Return the (X, Y) coordinate for the center point of the cell that contains the specified text.  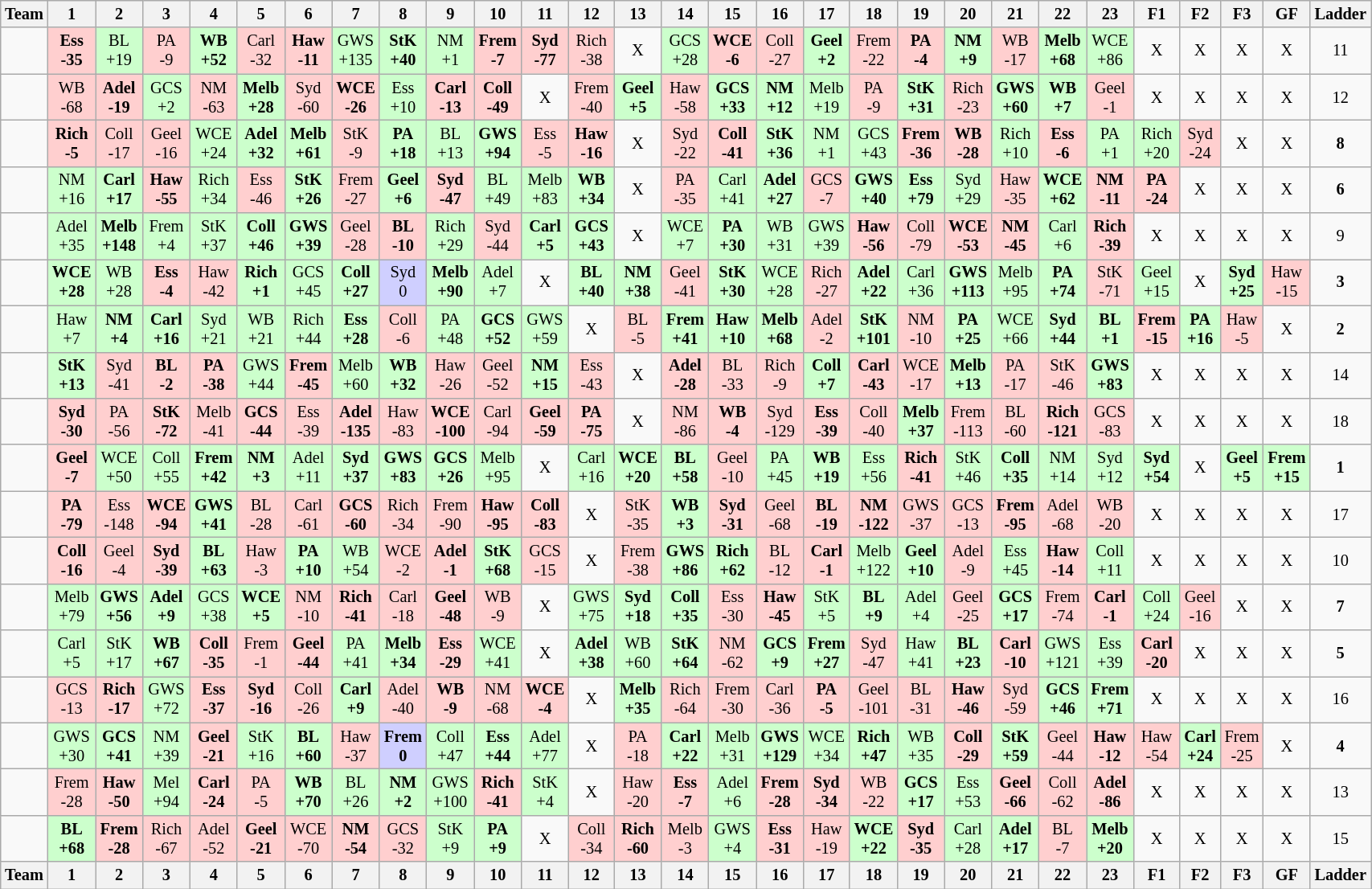
WB+70 (308, 792)
Haw-54 (1157, 746)
PA-24 (1157, 190)
Rich+34 (214, 190)
Ess-7 (685, 792)
Mel+94 (166, 792)
Carl-20 (1157, 653)
Ess+39 (1110, 653)
Ess-5 (545, 143)
Syd-59 (1015, 699)
GCS+41 (119, 746)
NM-68 (498, 699)
Syd-44 (498, 236)
WCE+41 (498, 653)
Coll-6 (403, 329)
BL+26 (355, 792)
Frem-1 (260, 653)
Frem-40 (592, 97)
NM+14 (1063, 468)
GWS+59 (545, 329)
WCE+66 (1015, 329)
StK-35 (638, 514)
Syd-41 (119, 375)
Haw+10 (733, 329)
Ess-29 (450, 653)
Geel-4 (119, 560)
Coll-41 (733, 143)
Syd-129 (780, 421)
Frem-15 (1157, 329)
StK-71 (1110, 282)
Haw-58 (685, 97)
Adel-19 (119, 97)
GWS+41 (214, 514)
Carl+9 (355, 699)
NM+3 (260, 468)
GWS+44 (260, 375)
NM+15 (545, 375)
Adel+77 (545, 746)
Ess-30 (733, 607)
Syd+12 (1110, 468)
WCE-2 (403, 560)
WB+67 (166, 653)
BL-7 (1063, 838)
Coll-83 (545, 514)
Frem-25 (1242, 746)
Rich-27 (826, 282)
WCE-4 (545, 699)
Adel+7 (498, 282)
PA-75 (592, 421)
GWS+86 (685, 560)
Haw+41 (921, 653)
Haw-56 (873, 236)
Carl+6 (1063, 236)
Syd-77 (545, 51)
GCS+46 (1063, 699)
Rich-64 (685, 699)
Syd+37 (355, 468)
Coll-26 (308, 699)
Haw-37 (355, 746)
Ess-46 (260, 190)
Geel+6 (403, 190)
Syd0 (403, 282)
WB+32 (403, 375)
Carl+41 (733, 190)
WCE-94 (166, 514)
PA-18 (638, 746)
Rich-23 (968, 97)
Frem-38 (638, 560)
NM+2 (403, 792)
StK+101 (873, 329)
Carl+22 (685, 746)
WB+31 (780, 236)
Coll-16 (71, 560)
NM-63 (214, 97)
GCS-60 (355, 514)
Haw-16 (592, 143)
NM-86 (685, 421)
PA-56 (119, 421)
WB+28 (119, 282)
Carl-36 (780, 699)
GWS+4 (733, 838)
Adel-68 (1063, 514)
Geel+2 (826, 51)
Haw-42 (214, 282)
Ess-43 (592, 375)
Adel-2 (826, 329)
Ess-148 (119, 514)
NM-54 (355, 838)
BL-10 (403, 236)
PA+25 (968, 329)
Ess+53 (968, 792)
Carl-10 (1015, 653)
Coll+47 (450, 746)
Adel+35 (71, 236)
Melb+37 (921, 421)
Haw-26 (450, 375)
Rich+62 (733, 560)
PA-35 (685, 190)
Haw-20 (638, 792)
BL+13 (450, 143)
Syd-30 (71, 421)
WCE+5 (260, 607)
Coll-29 (968, 746)
BL+63 (214, 560)
Syd+44 (1063, 329)
Melb+83 (545, 190)
Geel-41 (685, 282)
Rich-60 (638, 838)
Carl+28 (968, 838)
Melb+19 (826, 97)
Frem-90 (450, 514)
WB-4 (733, 421)
Carl+17 (119, 190)
Syd-24 (1200, 143)
Rich-17 (119, 699)
Adel-135 (355, 421)
Carl-24 (214, 792)
GWS+75 (592, 607)
GWS+121 (1063, 653)
BL-33 (733, 375)
Coll-49 (498, 97)
Rich+20 (1157, 143)
GWS+60 (1015, 97)
NM+39 (166, 746)
StK+16 (260, 746)
StK+68 (498, 560)
PA-38 (214, 375)
Syd-31 (733, 514)
BL+60 (308, 746)
Ess+56 (873, 468)
Syd-34 (826, 792)
BL-60 (1015, 421)
WCE-6 (733, 51)
BL+49 (498, 190)
Carl+24 (1200, 746)
Melb+79 (71, 607)
PA+18 (403, 143)
GWS+56 (119, 607)
Frem-27 (355, 190)
StK-72 (166, 421)
WB+7 (1063, 97)
Rich+10 (1015, 143)
Geel-59 (545, 421)
Syd+29 (968, 190)
GWS+113 (968, 282)
Coll-40 (873, 421)
Geel-101 (873, 699)
WCE-100 (450, 421)
Carl-94 (498, 421)
Coll-17 (119, 143)
WCE+62 (1063, 190)
PA+9 (498, 838)
Adel+6 (733, 792)
WCE+7 (685, 236)
Coll+46 (260, 236)
Haw-35 (1015, 190)
Adel+22 (873, 282)
GWS+94 (498, 143)
Syd-16 (260, 699)
Coll+27 (355, 282)
Rich-121 (1063, 421)
WB+35 (921, 746)
Frem-30 (733, 699)
PA+74 (1063, 282)
Rich-38 (592, 51)
Melb+35 (638, 699)
Melb+31 (733, 746)
Ess-6 (1063, 143)
Haw-11 (308, 51)
PA-4 (921, 51)
StK+31 (921, 97)
Geel-68 (780, 514)
Haw-12 (1110, 746)
Rich-67 (166, 838)
Adel+17 (1015, 838)
Adel-86 (1110, 792)
Carl-32 (260, 51)
Ess+44 (498, 746)
GWS+129 (780, 746)
Frem+27 (826, 653)
PA+30 (733, 236)
Haw-5 (1242, 329)
Melb-3 (685, 838)
NM+12 (780, 97)
Haw-14 (1063, 560)
GCS+45 (308, 282)
StK+5 (826, 607)
Syd-35 (921, 838)
GCS-44 (260, 421)
Rich+47 (873, 746)
PA-17 (1015, 375)
WCE+86 (1110, 51)
BL+19 (119, 51)
StK+9 (450, 838)
WB-17 (1015, 51)
Haw-83 (403, 421)
Syd-39 (166, 560)
NM+4 (119, 329)
Coll+55 (166, 468)
PA+16 (1200, 329)
Melb-41 (214, 421)
GWS+135 (355, 51)
GCS-32 (403, 838)
WCE-26 (355, 97)
Ess+28 (355, 329)
WCE-53 (968, 236)
BL+68 (71, 838)
Haw-46 (968, 699)
GCS+26 (450, 468)
Frem+15 (1287, 468)
Geel-66 (1015, 792)
BL+23 (968, 653)
NM-62 (733, 653)
Rich-9 (780, 375)
NM-11 (1110, 190)
Adel-40 (403, 699)
PA+45 (780, 468)
Rich+29 (450, 236)
Frem-113 (968, 421)
BL+58 (685, 468)
Melb+90 (450, 282)
Frem-45 (308, 375)
NM+9 (968, 51)
StK+13 (71, 375)
WB+54 (355, 560)
PA+48 (450, 329)
BL-31 (921, 699)
GWS+100 (450, 792)
StK+4 (545, 792)
WB+52 (214, 51)
Rich-34 (403, 514)
WCE+50 (119, 468)
PA-79 (71, 514)
Ess-31 (780, 838)
StK+17 (119, 653)
BL-19 (826, 514)
Adel+32 (260, 143)
Syd+18 (638, 607)
Melb+122 (873, 560)
StK+26 (308, 190)
BL-28 (260, 514)
PA+10 (308, 560)
StK+37 (214, 236)
BL+9 (873, 607)
WB-22 (873, 792)
StK+64 (685, 653)
WB+21 (260, 329)
Melb+148 (119, 236)
Adel+27 (780, 190)
StK-46 (1063, 375)
GWS+72 (166, 699)
GCS+28 (685, 51)
Adel-9 (968, 560)
Frem-74 (1063, 607)
Geel-1 (1110, 97)
WB+60 (638, 653)
Adel-28 (685, 375)
Rich-5 (71, 143)
Geel+10 (921, 560)
WCE+34 (826, 746)
Coll-34 (592, 838)
Ess+10 (403, 97)
Coll-79 (921, 236)
Geel+15 (1157, 282)
NM+38 (638, 282)
Melb+20 (1110, 838)
WB+19 (826, 468)
Ess+45 (1015, 560)
Adel+11 (308, 468)
StK+59 (1015, 746)
PA+1 (1110, 143)
WCE+20 (638, 468)
GWS+40 (873, 190)
GWS-37 (921, 514)
BL-2 (166, 375)
Ess-35 (71, 51)
Frem0 (403, 746)
Carl-13 (450, 97)
Adel-1 (450, 560)
Rich+1 (260, 282)
NM+16 (71, 190)
BL-5 (638, 329)
WB-28 (968, 143)
WCE+24 (214, 143)
NM-122 (873, 514)
Melb+13 (968, 375)
BL+1 (1110, 329)
Geel-52 (498, 375)
WB-68 (71, 97)
PA+41 (355, 653)
Melb+60 (355, 375)
GCS-15 (545, 560)
BL+40 (592, 282)
StK+46 (968, 468)
WB+34 (592, 190)
Adel+9 (166, 607)
Syd-22 (685, 143)
Adel+4 (921, 607)
Rich+44 (308, 329)
GWS+30 (71, 746)
Geel-10 (733, 468)
Haw-19 (826, 838)
Frem-22 (873, 51)
Geel-28 (355, 236)
Haw-3 (260, 560)
Haw-45 (780, 607)
Ess+79 (921, 190)
GCS-7 (826, 190)
Ess-4 (166, 282)
Syd+21 (214, 329)
Carl-61 (308, 514)
WCE-70 (308, 838)
Syd+54 (1157, 468)
WCE-17 (921, 375)
StK+40 (403, 51)
GCS-83 (1110, 421)
Adel+38 (592, 653)
WB-20 (1110, 514)
Geel-7 (71, 468)
Syd-60 (308, 97)
Adel-52 (214, 838)
Melb+34 (403, 653)
StK+30 (733, 282)
Coll+11 (1110, 560)
Frem+4 (166, 236)
StK+36 (780, 143)
Frem+42 (214, 468)
Coll-62 (1063, 792)
GCS+38 (214, 607)
Haw+7 (71, 329)
GCS+9 (780, 653)
Melb+61 (308, 143)
Frem-95 (1015, 514)
NM-45 (1015, 236)
Rich-39 (1110, 236)
Geel-25 (968, 607)
GCS+33 (733, 97)
Coll-27 (780, 51)
Haw-50 (119, 792)
Haw-95 (498, 514)
WCE+22 (873, 838)
Carl-18 (403, 607)
StK-9 (355, 143)
Coll+24 (1157, 607)
Frem+41 (685, 329)
Melb+28 (260, 97)
Haw-15 (1287, 282)
WB+3 (685, 514)
Frem-36 (921, 143)
GCS+2 (166, 97)
Carl-43 (873, 375)
Coll-35 (214, 653)
Coll+7 (826, 375)
Ess-37 (214, 699)
Frem+71 (1110, 699)
Haw-55 (166, 190)
Frem-7 (498, 51)
Syd+25 (1242, 282)
GCS+52 (498, 329)
Carl+36 (921, 282)
BL-12 (780, 560)
Geel-48 (450, 607)
